Search for the cell housing the specified text and yield its [x, y] center coordinate. 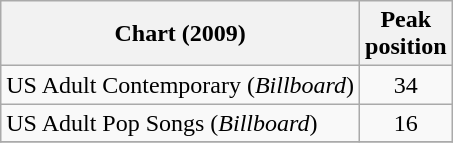
Peak position [406, 34]
Chart (2009) [180, 34]
16 [406, 123]
US Adult Contemporary (Billboard) [180, 85]
34 [406, 85]
US Adult Pop Songs (Billboard) [180, 123]
